From the cell containing the given text, extract its center point as [x, y] coordinate. 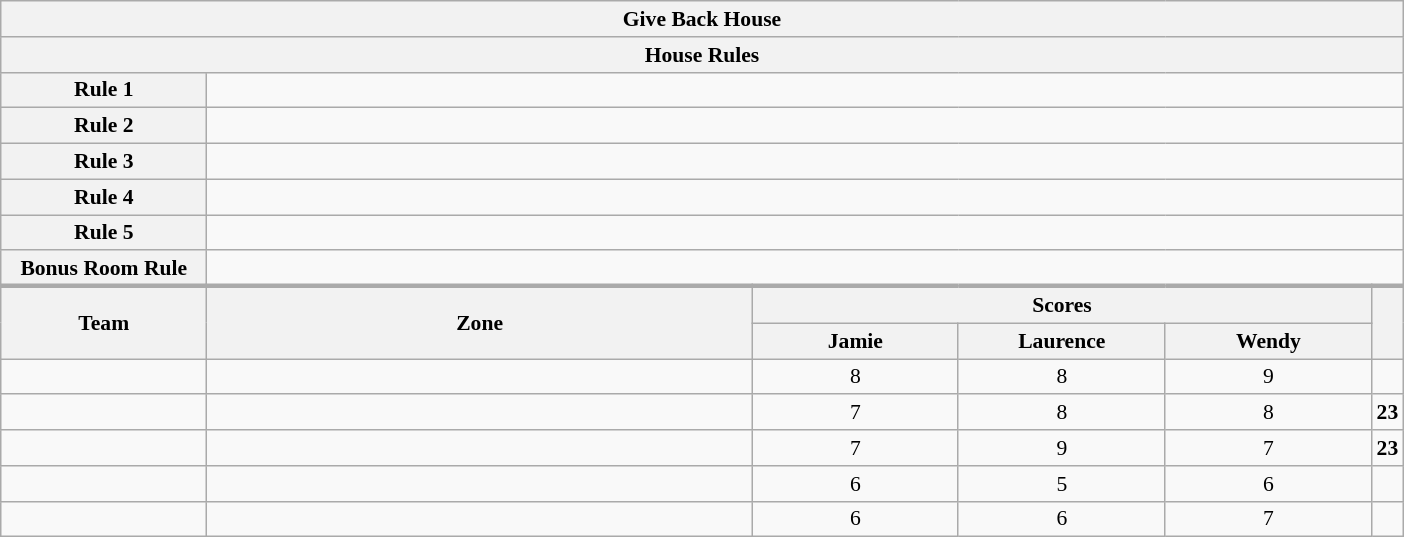
Jamie [855, 341]
Rule 2 [104, 126]
Scores [1062, 304]
Rule 1 [104, 90]
Team [104, 322]
Bonus Room Rule [104, 269]
Wendy [1268, 341]
House Rules [702, 55]
Laurence [1062, 341]
Zone [480, 322]
Give Back House [702, 19]
Rule 5 [104, 233]
Rule 3 [104, 162]
Rule 4 [104, 197]
5 [1062, 484]
